Return (X, Y) of the center of cell containing provided text 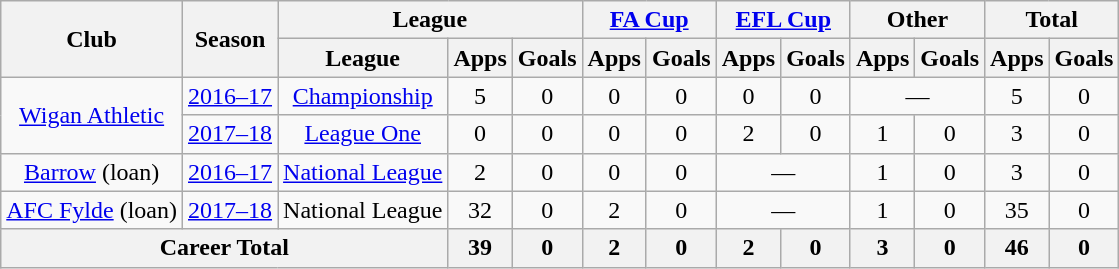
FA Cup (649, 20)
Championship (363, 96)
Season (230, 39)
League One (363, 134)
35 (1017, 210)
Total (1052, 20)
Career Total (224, 248)
46 (1017, 248)
AFC Fylde (loan) (92, 210)
EFL Cup (783, 20)
Club (92, 39)
Other (917, 20)
Barrow (loan) (92, 172)
39 (480, 248)
Wigan Athletic (92, 115)
32 (480, 210)
